For the text-containing cell, return its midpoint in [x, y] coordinate format. 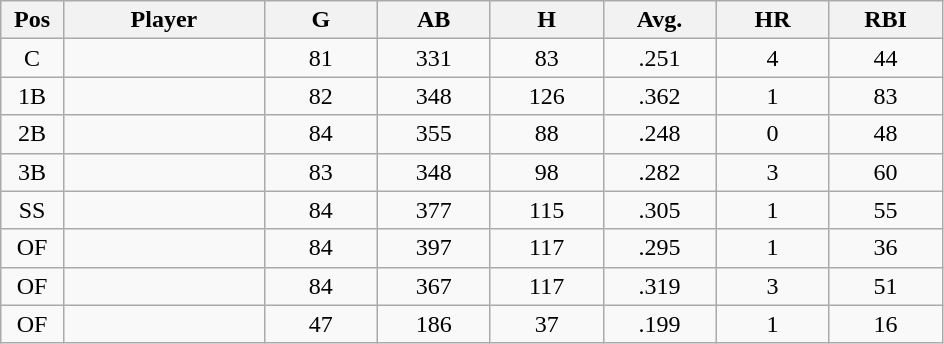
126 [546, 96]
AB [434, 20]
G [320, 20]
377 [434, 210]
81 [320, 58]
3B [32, 172]
.362 [660, 96]
60 [886, 172]
51 [886, 286]
331 [434, 58]
48 [886, 134]
98 [546, 172]
115 [546, 210]
C [32, 58]
Pos [32, 20]
88 [546, 134]
397 [434, 248]
.295 [660, 248]
.248 [660, 134]
36 [886, 248]
RBI [886, 20]
Avg. [660, 20]
16 [886, 324]
SS [32, 210]
.305 [660, 210]
HR [772, 20]
.251 [660, 58]
.199 [660, 324]
47 [320, 324]
4 [772, 58]
355 [434, 134]
37 [546, 324]
186 [434, 324]
.282 [660, 172]
0 [772, 134]
367 [434, 286]
82 [320, 96]
.319 [660, 286]
1B [32, 96]
H [546, 20]
Player [164, 20]
2B [32, 134]
55 [886, 210]
44 [886, 58]
